Determine the (X, Y) coordinate at the center of the cell enclosing the given text.  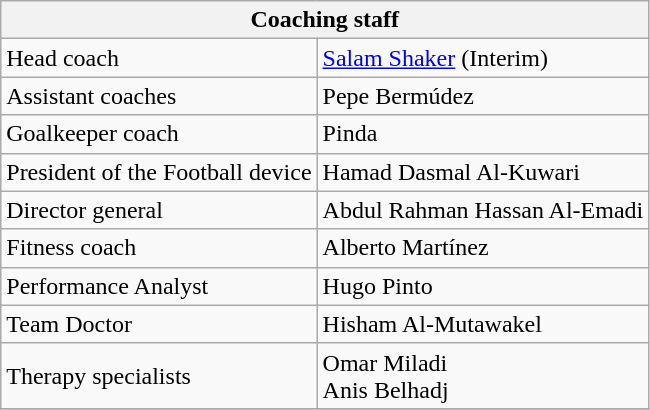
Therapy specialists (159, 376)
Abdul Rahman Hassan Al-Emadi (483, 210)
Fitness coach (159, 248)
Goalkeeper coach (159, 134)
Hamad Dasmal Al-Kuwari (483, 172)
Performance Analyst (159, 286)
Assistant coaches (159, 96)
Hisham Al-Mutawakel (483, 324)
Hugo Pinto (483, 286)
Director general (159, 210)
Coaching staff (325, 20)
Team Doctor (159, 324)
Omar MiladiAnis Belhadj (483, 376)
Pepe Bermúdez (483, 96)
President of the Football device (159, 172)
Head coach (159, 58)
Salam Shaker (Interim) (483, 58)
Alberto Martínez (483, 248)
Pinda (483, 134)
